Extract the [X, Y] coordinate from the center of the cell holding the provided text.  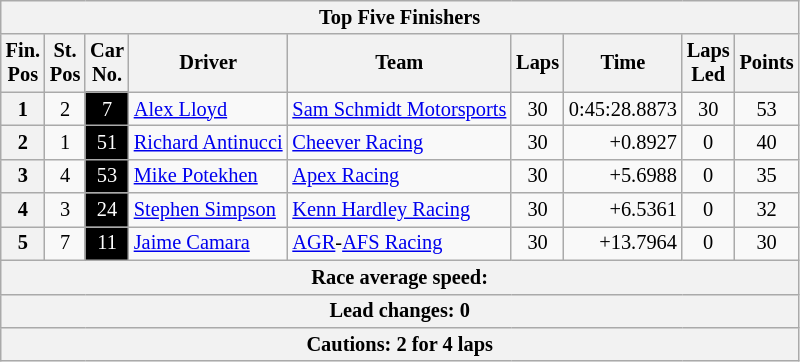
5 [23, 243]
35 [767, 176]
11 [107, 243]
Driver [208, 63]
CarNo. [107, 63]
51 [107, 142]
Top Five Finishers [400, 17]
Cautions: 2 for 4 laps [400, 344]
Points [767, 63]
Jaime Camara [208, 243]
Fin.Pos [23, 63]
Time [623, 63]
40 [767, 142]
Richard Antinucci [208, 142]
Apex Racing [399, 176]
+5.6988 [623, 176]
+13.7964 [623, 243]
LapsLed [708, 63]
Race average speed: [400, 277]
Stephen Simpson [208, 210]
Cheever Racing [399, 142]
Lead changes: 0 [400, 311]
AGR-AFS Racing [399, 243]
Team [399, 63]
32 [767, 210]
+0.8927 [623, 142]
0:45:28.8873 [623, 109]
+6.5361 [623, 210]
Mike Potekhen [208, 176]
Sam Schmidt Motorsports [399, 109]
St.Pos [65, 63]
24 [107, 210]
Laps [538, 63]
Alex Lloyd [208, 109]
Kenn Hardley Racing [399, 210]
